Return (x, y) of the center of cell containing provided text 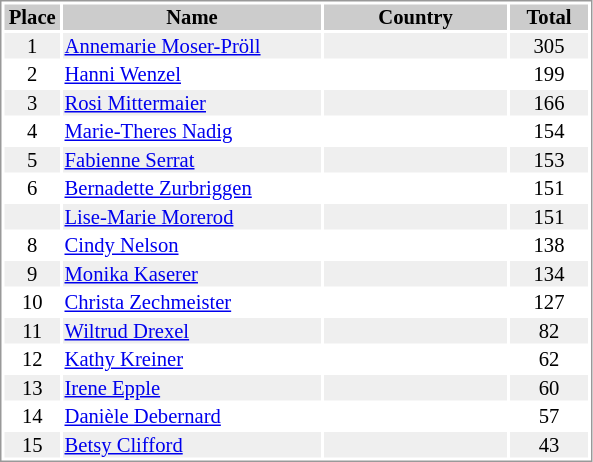
Rosi Mittermaier (192, 103)
8 (32, 245)
14 (32, 417)
3 (32, 103)
166 (549, 103)
60 (549, 388)
11 (32, 331)
15 (32, 445)
199 (549, 75)
Marie-Theres Nadig (192, 131)
138 (549, 245)
305 (549, 46)
5 (32, 160)
Monika Kaserer (192, 274)
Danièle Debernard (192, 417)
154 (549, 131)
2 (32, 75)
Betsy Clifford (192, 445)
Fabienne Serrat (192, 160)
Place (32, 17)
Annemarie Moser-Pröll (192, 46)
43 (549, 445)
9 (32, 274)
12 (32, 359)
127 (549, 303)
Kathy Kreiner (192, 359)
57 (549, 417)
153 (549, 160)
4 (32, 131)
62 (549, 359)
Hanni Wenzel (192, 75)
Wiltrud Drexel (192, 331)
Total (549, 17)
Christa Zechmeister (192, 303)
82 (549, 331)
134 (549, 274)
1 (32, 46)
Name (192, 17)
10 (32, 303)
Cindy Nelson (192, 245)
Country (416, 17)
13 (32, 388)
Bernadette Zurbriggen (192, 189)
Irene Epple (192, 388)
6 (32, 189)
Lise-Marie Morerod (192, 217)
